Pinpoint the cell where the given text exists, returning its (X, Y) midpoint coordinate. 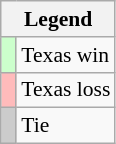
Texas loss (66, 90)
Tie (66, 126)
Legend (58, 19)
Texas win (66, 55)
